Scan for the cell matching the given text and deliver its [X, Y] coordinate at center. 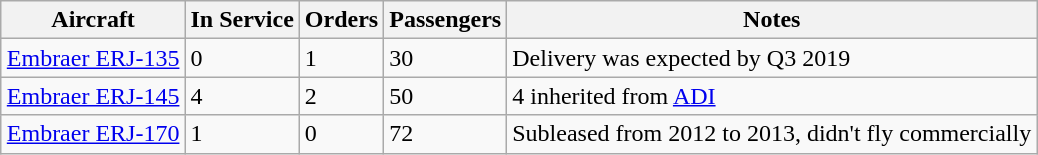
4 [242, 96]
72 [446, 134]
4 inherited from ADI [772, 96]
Aircraft [93, 20]
Notes [772, 20]
In Service [242, 20]
50 [446, 96]
Embraer ERJ-135 [93, 58]
Passengers [446, 20]
30 [446, 58]
Subleased from 2012 to 2013, didn't fly commercially [772, 134]
Embraer ERJ-145 [93, 96]
Delivery was expected by Q3 2019 [772, 58]
Orders [341, 20]
2 [341, 96]
Embraer ERJ-170 [93, 134]
